Capture the cell that displays the provided text and extract its [x, y] central coordinate. 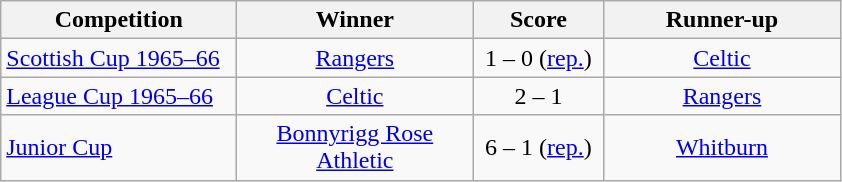
Bonnyrigg Rose Athletic [355, 148]
Junior Cup [119, 148]
6 – 1 (rep.) [538, 148]
Runner-up [722, 20]
Scottish Cup 1965–66 [119, 58]
Winner [355, 20]
Whitburn [722, 148]
1 – 0 (rep.) [538, 58]
League Cup 1965–66 [119, 96]
Score [538, 20]
2 – 1 [538, 96]
Competition [119, 20]
